Return the (X, Y) coordinate for the center point of the cell that contains the specified text.  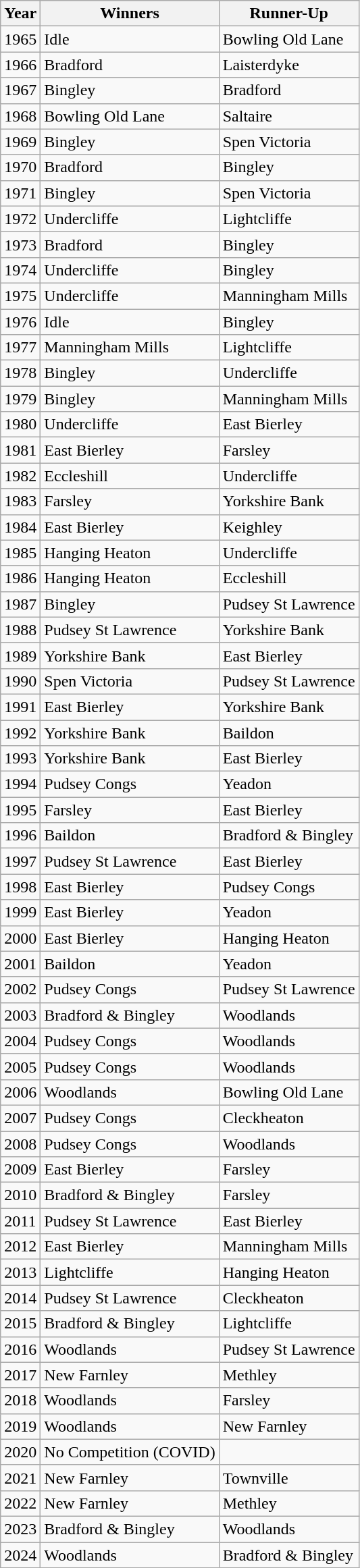
1986 (20, 578)
2005 (20, 1066)
1998 (20, 887)
1966 (20, 65)
2017 (20, 1375)
1991 (20, 707)
2012 (20, 1247)
Year (20, 13)
1983 (20, 502)
1997 (20, 861)
1982 (20, 476)
2007 (20, 1118)
2006 (20, 1092)
2003 (20, 1015)
2020 (20, 1452)
2014 (20, 1298)
1974 (20, 270)
1970 (20, 167)
1979 (20, 399)
2010 (20, 1195)
1994 (20, 784)
1990 (20, 681)
2016 (20, 1349)
Laisterdyke (289, 65)
1977 (20, 348)
2001 (20, 964)
Townville (289, 1478)
1996 (20, 836)
1975 (20, 296)
1978 (20, 373)
Saltaire (289, 116)
1965 (20, 39)
1967 (20, 90)
1995 (20, 810)
1999 (20, 913)
2023 (20, 1529)
2021 (20, 1478)
2002 (20, 990)
1989 (20, 655)
1980 (20, 425)
1993 (20, 759)
1992 (20, 732)
Keighley (289, 527)
2015 (20, 1324)
1972 (20, 219)
2013 (20, 1272)
Runner-Up (289, 13)
2011 (20, 1221)
1981 (20, 450)
1973 (20, 244)
1988 (20, 630)
2024 (20, 1555)
1969 (20, 142)
1971 (20, 193)
No Competition (COVID) (130, 1452)
1968 (20, 116)
1985 (20, 553)
1984 (20, 527)
2008 (20, 1144)
2019 (20, 1426)
Winners (130, 13)
2022 (20, 1503)
2009 (20, 1170)
2000 (20, 938)
1976 (20, 322)
1987 (20, 604)
2004 (20, 1041)
2018 (20, 1401)
